Detect which cell encompasses the target text, then output its (X, Y) center coordinate. 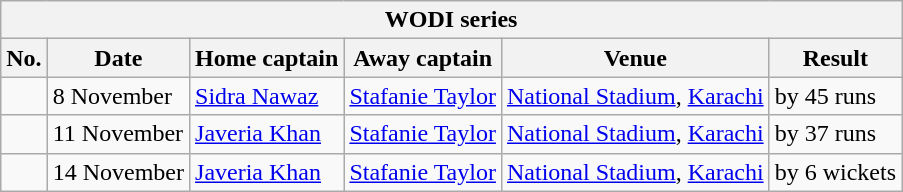
Sidra Nawaz (267, 96)
Away captain (423, 58)
WODI series (452, 20)
Venue (635, 58)
Date (118, 58)
by 37 runs (835, 134)
Result (835, 58)
No. (24, 58)
by 45 runs (835, 96)
8 November (118, 96)
by 6 wickets (835, 172)
Home captain (267, 58)
14 November (118, 172)
11 November (118, 134)
